Find where the given text appears and provide that cell's center as (X, Y) coordinate. 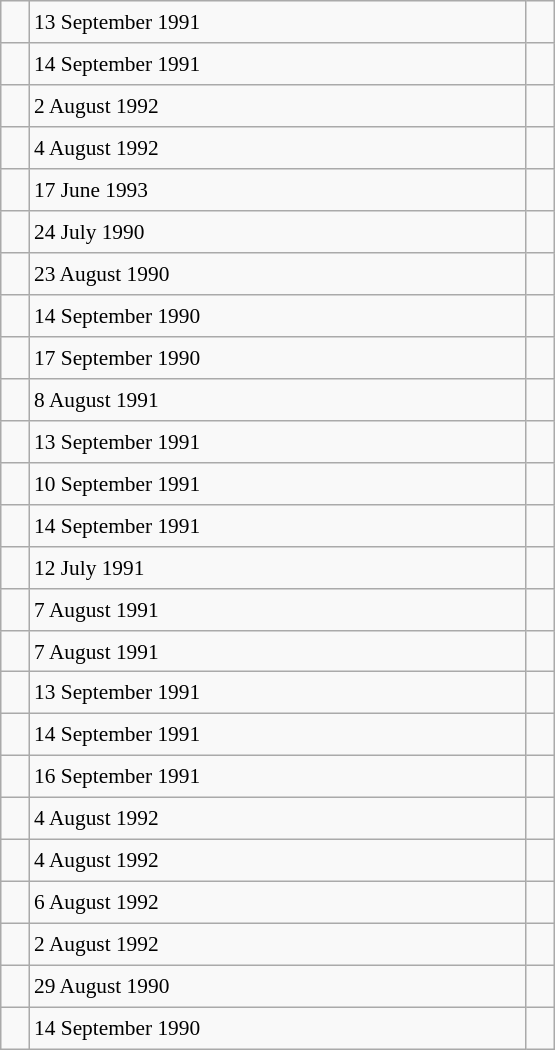
8 August 1991 (278, 399)
17 September 1990 (278, 358)
16 September 1991 (278, 777)
24 July 1990 (278, 232)
23 August 1990 (278, 274)
10 September 1991 (278, 483)
29 August 1990 (278, 986)
17 June 1993 (278, 190)
12 July 1991 (278, 567)
6 August 1992 (278, 903)
